Determine the [x, y] coordinate at the center of the cell enclosing the given text.  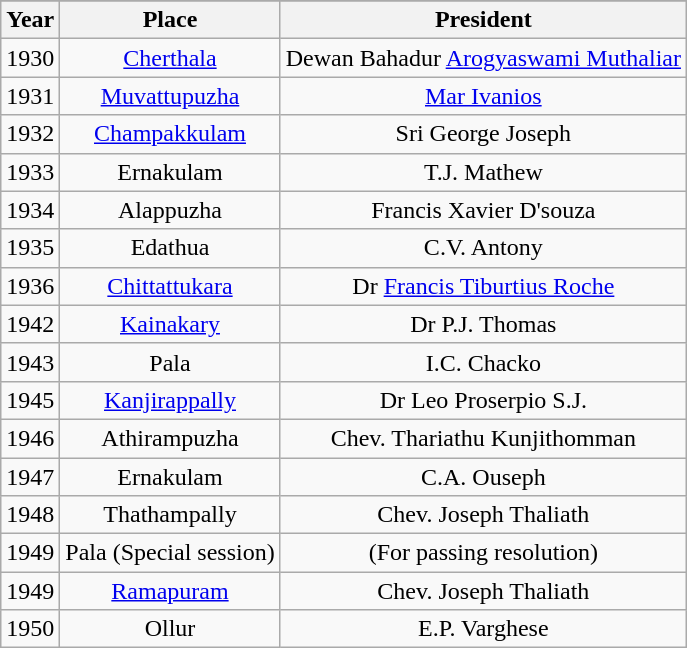
Dr Leo Proserpio S.J. [483, 400]
1946 [30, 438]
1932 [30, 134]
1947 [30, 477]
C.V. Antony [483, 248]
Cherthala [170, 58]
1935 [30, 248]
1950 [30, 629]
1948 [30, 515]
Kanjirappally [170, 400]
Ollur [170, 629]
Dr Francis Tiburtius Roche [483, 286]
Champakkulam [170, 134]
1942 [30, 324]
Kainakary [170, 324]
Chittattukara [170, 286]
Chev. Thariathu Kunjithomman [483, 438]
Mar Ivanios [483, 96]
E.P. Varghese [483, 629]
T.J. Mathew [483, 172]
Place [170, 20]
Year [30, 20]
Muvattupuzha [170, 96]
(For passing resolution) [483, 553]
1931 [30, 96]
Pala (Special session) [170, 553]
1934 [30, 210]
C.A. Ouseph [483, 477]
Edathua [170, 248]
Dr P.J. Thomas [483, 324]
Ramapuram [170, 591]
Thathampally [170, 515]
President [483, 20]
1943 [30, 362]
Alappuzha [170, 210]
Dewan Bahadur Arogyaswami Muthaliar [483, 58]
1930 [30, 58]
1945 [30, 400]
Francis Xavier D'souza [483, 210]
1936 [30, 286]
Pala [170, 362]
1933 [30, 172]
Athirampuzha [170, 438]
I.C. Chacko [483, 362]
Sri George Joseph [483, 134]
